Provide the [x, y] coordinate of the cell's center where the given text is located.  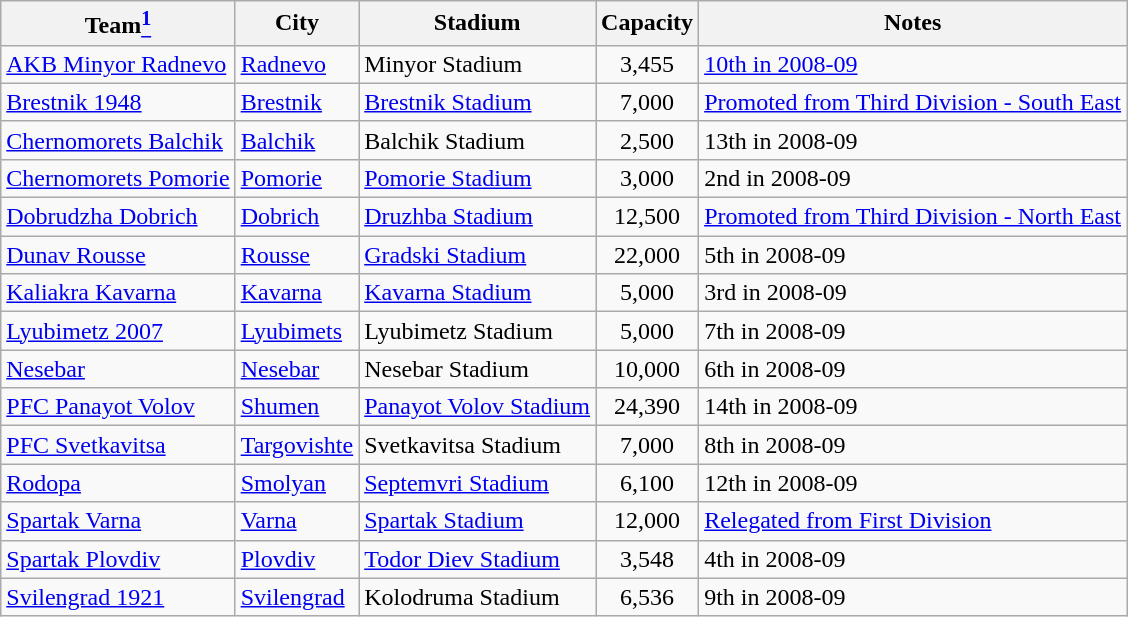
Rousse [297, 255]
Brestnik [297, 102]
Svilengrad [297, 597]
6,536 [648, 597]
Spartak Stadium [478, 521]
3rd in 2008-09 [913, 293]
PFC Panayot Volov [118, 407]
Kavarna [297, 293]
Chernomorets Balchik [118, 140]
13th in 2008-09 [913, 140]
24,390 [648, 407]
Team1 [118, 24]
City [297, 24]
10,000 [648, 369]
Promoted from Third Division - North East [913, 217]
9th in 2008-09 [913, 597]
Varna [297, 521]
Kavarna Stadium [478, 293]
Promoted from Third Division - South East [913, 102]
Pomorie Stadium [478, 178]
22,000 [648, 255]
12,000 [648, 521]
Lyubimetz 2007 [118, 331]
4th in 2008-09 [913, 559]
Dobrudzha Dobrich [118, 217]
Panayot Volov Stadium [478, 407]
8th in 2008-09 [913, 445]
Brestnik 1948 [118, 102]
5th in 2008-09 [913, 255]
Balchik Stadium [478, 140]
AKB Minyor Radnevo [118, 64]
2,500 [648, 140]
6th in 2008-09 [913, 369]
Dobrich [297, 217]
Brestnik Stadium [478, 102]
Lyubimetz Stadium [478, 331]
Svetkavitsa Stadium [478, 445]
14th in 2008-09 [913, 407]
Lyubimets [297, 331]
3,000 [648, 178]
Todor Diev Stadium [478, 559]
Gradski Stadium [478, 255]
Nesebar Stadium [478, 369]
Septemvri Stadium [478, 483]
Spartak Varna [118, 521]
Svilengrad 1921 [118, 597]
Chernomorets Pomorie [118, 178]
Radnevo [297, 64]
Spartak Plovdiv [118, 559]
10th in 2008-09 [913, 64]
6,100 [648, 483]
Capacity [648, 24]
Plovdiv [297, 559]
Relegated from First Division [913, 521]
Balchik [297, 140]
Stadium [478, 24]
3,455 [648, 64]
Rodopa [118, 483]
Druzhba Stadium [478, 217]
Targovishte [297, 445]
Minyor Stadium [478, 64]
Dunav Rousse [118, 255]
Shumen [297, 407]
Pomorie [297, 178]
Notes [913, 24]
7th in 2008-09 [913, 331]
12,500 [648, 217]
PFC Svetkavitsa [118, 445]
12th in 2008-09 [913, 483]
2nd in 2008-09 [913, 178]
Kaliakra Kavarna [118, 293]
Kolodruma Stadium [478, 597]
3,548 [648, 559]
Smolyan [297, 483]
